Pinpoint the cell where the given text exists, returning its (X, Y) midpoint coordinate. 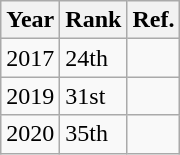
2019 (30, 96)
24th (94, 58)
Year (30, 20)
Rank (94, 20)
2020 (30, 134)
31st (94, 96)
2017 (30, 58)
35th (94, 134)
Ref. (154, 20)
